Identify which cell holds the provided text, then report its [X, Y] central coordinate. 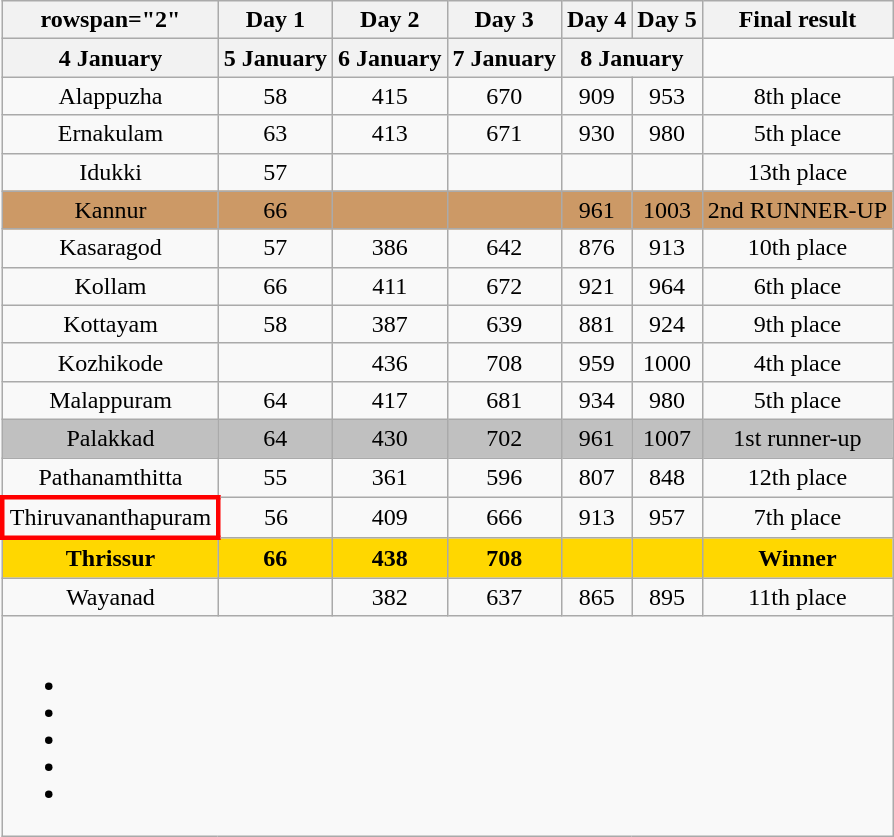
1st runner-up [797, 438]
930 [596, 134]
4 January [110, 58]
Day 4 [596, 20]
8 January [632, 58]
807 [596, 478]
953 [667, 96]
Final result [797, 20]
438 [390, 558]
387 [390, 324]
Palakkad [110, 438]
415 [390, 96]
382 [390, 597]
11th place [797, 597]
964 [667, 286]
Idukki [110, 172]
959 [596, 362]
672 [504, 286]
Day 3 [504, 20]
10th place [797, 248]
56 [275, 518]
876 [596, 248]
934 [596, 400]
681 [504, 400]
Thiruvananthapuram [110, 518]
Kottayam [110, 324]
6th place [797, 286]
639 [504, 324]
7th place [797, 518]
Day 5 [667, 20]
Alappuzha [110, 96]
2nd RUNNER-UP [797, 210]
881 [596, 324]
Kollam [110, 286]
Ernakulam [110, 134]
63 [275, 134]
13th place [797, 172]
8th place [797, 96]
1003 [667, 210]
702 [504, 438]
596 [504, 478]
642 [504, 248]
Day 1 [275, 20]
924 [667, 324]
909 [596, 96]
1000 [667, 362]
Pathanamthitta [110, 478]
Kasaragod [110, 248]
671 [504, 134]
413 [390, 134]
895 [667, 597]
Winner [797, 558]
7 January [504, 58]
6 January [390, 58]
666 [504, 518]
921 [596, 286]
386 [390, 248]
436 [390, 362]
411 [390, 286]
670 [504, 96]
Thrissur [110, 558]
848 [667, 478]
957 [667, 518]
9th place [797, 324]
417 [390, 400]
5 January [275, 58]
Malappuram [110, 400]
361 [390, 478]
4th place [797, 362]
Wayanad [110, 597]
409 [390, 518]
12th place [797, 478]
Kozhikode [110, 362]
rowspan="2" [110, 20]
865 [596, 597]
637 [504, 597]
430 [390, 438]
1007 [667, 438]
Kannur [110, 210]
55 [275, 478]
Day 2 [390, 20]
